Detect which cell encompasses the target text, then output its [x, y] center coordinate. 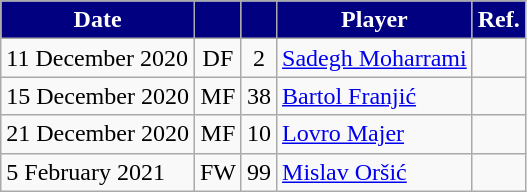
Ref. [498, 20]
2 [258, 58]
10 [258, 134]
11 December 2020 [98, 58]
5 February 2021 [98, 172]
Player [375, 20]
Bartol Franjić [375, 96]
Date [98, 20]
Mislav Oršić [375, 172]
38 [258, 96]
15 December 2020 [98, 96]
Sadegh Moharrami [375, 58]
21 December 2020 [98, 134]
DF [218, 58]
FW [218, 172]
Lovro Majer [375, 134]
99 [258, 172]
